Pinpoint the cell where the given text exists, returning its (x, y) midpoint coordinate. 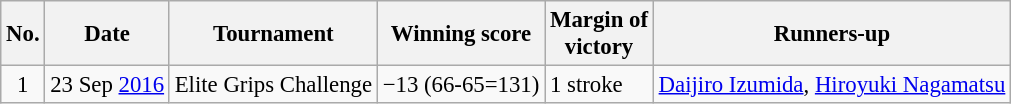
Date (107, 34)
Winning score (460, 34)
Elite Grips Challenge (273, 85)
Tournament (273, 34)
Margin ofvictory (600, 34)
23 Sep 2016 (107, 85)
Runners-up (832, 34)
−13 (66-65=131) (460, 85)
No. (23, 34)
1 stroke (600, 85)
Daijiro Izumida, Hiroyuki Nagamatsu (832, 85)
1 (23, 85)
